From the cell containing the given text, extract its center point as (x, y) coordinate. 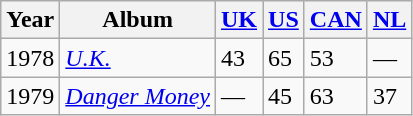
Album (138, 20)
37 (389, 96)
65 (284, 58)
43 (240, 58)
1979 (30, 96)
63 (336, 96)
US (284, 20)
Danger Money (138, 96)
1978 (30, 58)
NL (389, 20)
UK (240, 20)
U.K. (138, 58)
45 (284, 96)
CAN (336, 20)
53 (336, 58)
Year (30, 20)
